Find where the given text appears and provide that cell's center as [x, y] coordinate. 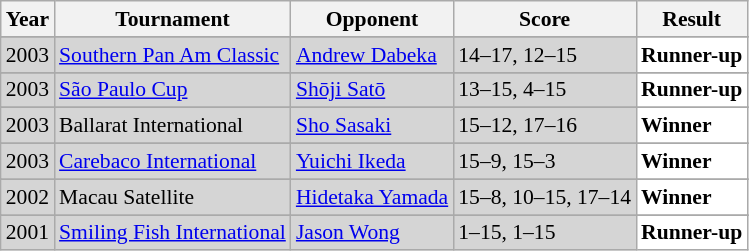
Year [28, 19]
2001 [28, 233]
Jason Wong [372, 233]
15–8, 10–15, 17–14 [544, 197]
14–17, 12–15 [544, 55]
São Paulo Cup [172, 90]
Tournament [172, 19]
15–9, 15–3 [544, 162]
Score [544, 19]
Result [692, 19]
Southern Pan Am Classic [172, 55]
Shōji Satō [372, 90]
13–15, 4–15 [544, 90]
Opponent [372, 19]
Hidetaka Yamada [372, 197]
Smiling Fish International [172, 233]
Yuichi Ikeda [372, 162]
Andrew Dabeka [372, 55]
Macau Satellite [172, 197]
Sho Sasaki [372, 126]
1–15, 1–15 [544, 233]
15–12, 17–16 [544, 126]
Ballarat International [172, 126]
2002 [28, 197]
Carebaco International [172, 162]
